Scan for the cell matching the given text and deliver its [x, y] coordinate at center. 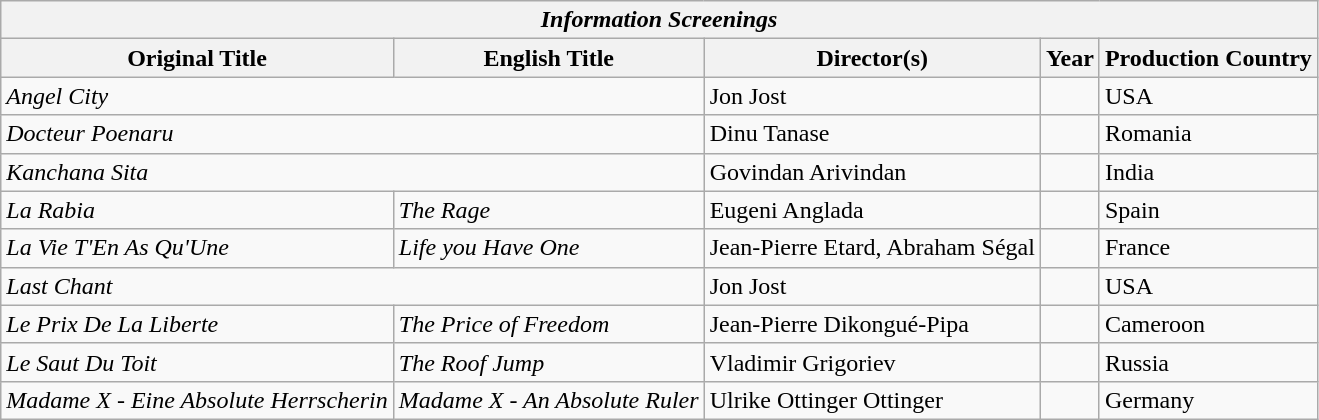
Cameroon [1208, 324]
The Price of Freedom [548, 324]
Russia [1208, 362]
Production Country [1208, 58]
Dinu Tanase [872, 134]
Angel City [352, 96]
Le Prix De La Liberte [198, 324]
Madame X - Eine Absolute Herrscherin [198, 400]
Vladimir Grigoriev [872, 362]
Eugeni Anglada [872, 210]
La Vie T'En As Qu'Une [198, 248]
The Rage [548, 210]
Germany [1208, 400]
Le Saut Du Toit [198, 362]
Original Title [198, 58]
Romania [1208, 134]
Docteur Poenaru [352, 134]
Information Screenings [660, 20]
The Roof Jump [548, 362]
Year [1070, 58]
La Rabia [198, 210]
France [1208, 248]
India [1208, 172]
Director(s) [872, 58]
Kanchana Sita [352, 172]
Madame X - An Absolute Ruler [548, 400]
Ulrike Ottinger Ottinger [872, 400]
Jean-Pierre Etard, Abraham Ségal [872, 248]
Govindan Arivindan [872, 172]
English Title [548, 58]
Life you Have One [548, 248]
Spain [1208, 210]
Jean-Pierre Dikongué-Pipa [872, 324]
Last Chant [352, 286]
